For the text-containing cell, return its midpoint in (X, Y) coordinate format. 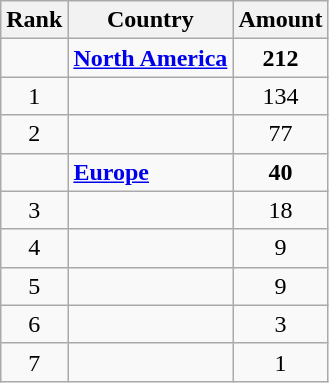
18 (280, 210)
Amount (280, 20)
7 (34, 362)
Europe (150, 172)
North America (150, 58)
4 (34, 248)
Rank (34, 20)
Country (150, 20)
6 (34, 324)
5 (34, 286)
2 (34, 134)
212 (280, 58)
40 (280, 172)
77 (280, 134)
134 (280, 96)
